Search for the cell housing the specified text and yield its [x, y] center coordinate. 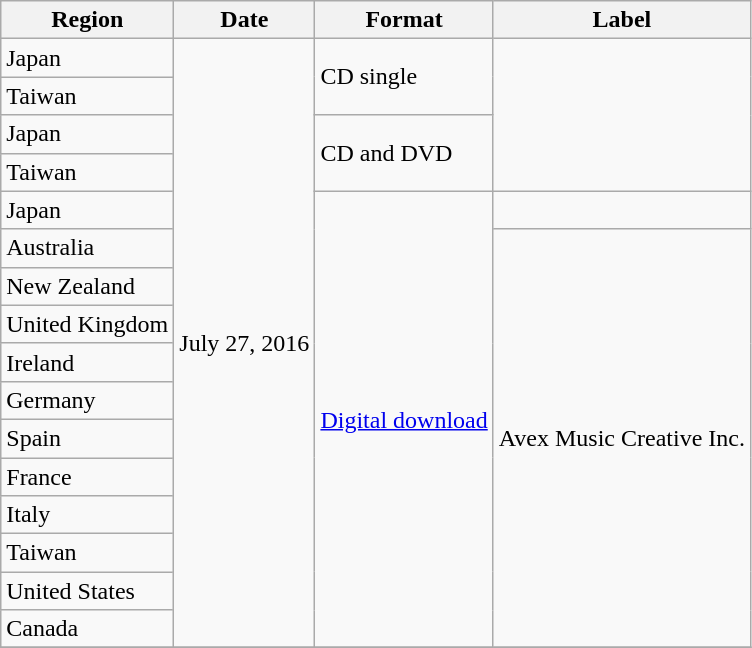
July 27, 2016 [244, 344]
CD single [404, 77]
Avex Music Creative Inc. [622, 438]
Ireland [88, 362]
Label [622, 20]
United States [88, 591]
Digital download [404, 420]
France [88, 477]
Canada [88, 629]
New Zealand [88, 286]
Date [244, 20]
Region [88, 20]
Germany [88, 400]
Australia [88, 248]
Spain [88, 438]
United Kingdom [88, 324]
Italy [88, 515]
Format [404, 20]
CD and DVD [404, 153]
